Provide the [X, Y] coordinate of the cell's center where the given text is located.  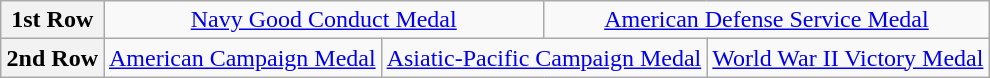
American Defense Service Medal [766, 20]
American Campaign Medal [243, 58]
2nd Row [52, 58]
World War II Victory Medal [848, 58]
Navy Good Conduct Medal [324, 20]
Asiatic-Pacific Campaign Medal [544, 58]
1st Row [52, 20]
